Provide the [x, y] coordinate of the cell's center where the given text is located.  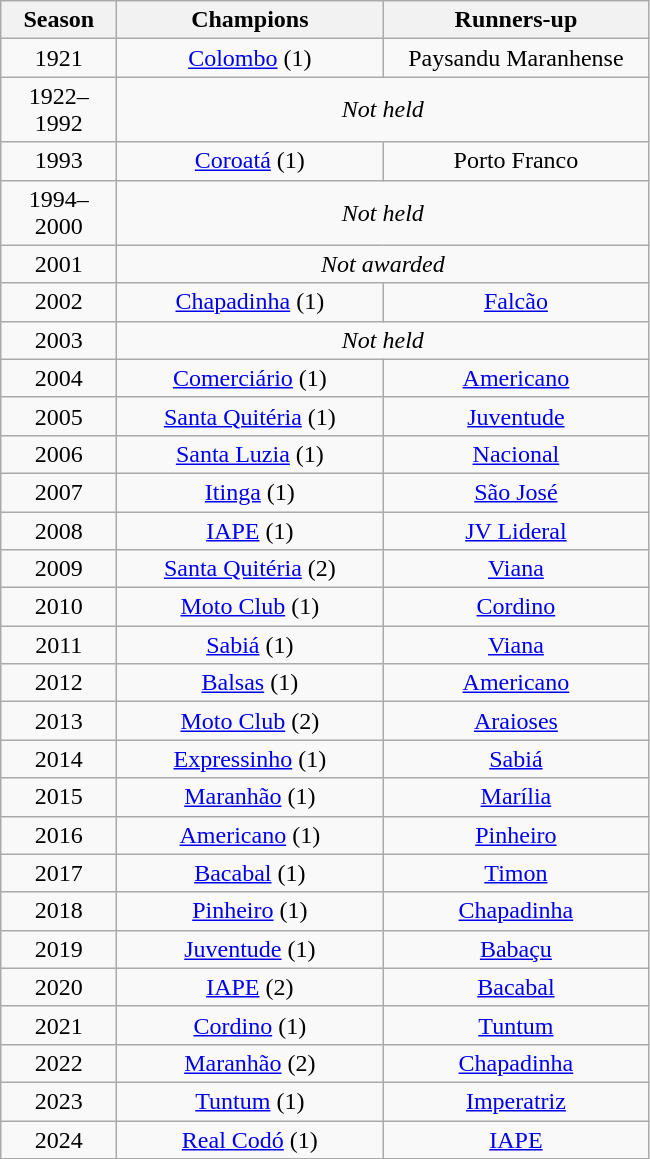
1921 [59, 58]
2017 [59, 873]
Porto Franco [516, 161]
São José [516, 492]
Maranhão (2) [250, 1063]
Juventude (1) [250, 949]
Santa Luzia (1) [250, 454]
2008 [59, 531]
2001 [59, 264]
Maranhão (1) [250, 797]
Balsas (1) [250, 683]
1994–2000 [59, 212]
2020 [59, 987]
Itinga (1) [250, 492]
IAPE (1) [250, 531]
Runners-up [516, 20]
Pinheiro [516, 835]
Moto Club (1) [250, 607]
2013 [59, 721]
Americano (1) [250, 835]
Expressinho (1) [250, 759]
Tuntum [516, 1025]
Falcão [516, 302]
2009 [59, 569]
Imperatriz [516, 1101]
Pinheiro (1) [250, 911]
Timon [516, 873]
2022 [59, 1063]
2015 [59, 797]
2011 [59, 645]
2023 [59, 1101]
Santa Quitéria (1) [250, 416]
Sabiá (1) [250, 645]
Comerciário (1) [250, 378]
IAPE [516, 1139]
Champions [250, 20]
Araioses [516, 721]
2018 [59, 911]
2003 [59, 340]
Colombo (1) [250, 58]
Sabiá [516, 759]
2004 [59, 378]
2016 [59, 835]
2010 [59, 607]
1993 [59, 161]
Tuntum (1) [250, 1101]
JV Lideral [516, 531]
2002 [59, 302]
1922–1992 [59, 110]
Moto Club (2) [250, 721]
Santa Quitéria (2) [250, 569]
Bacabal [516, 987]
2005 [59, 416]
Babaçu [516, 949]
2024 [59, 1139]
Not awarded [383, 264]
2012 [59, 683]
2014 [59, 759]
2007 [59, 492]
Juventude [516, 416]
2019 [59, 949]
Chapadinha (1) [250, 302]
Cordino (1) [250, 1025]
Paysandu Maranhense [516, 58]
2021 [59, 1025]
2006 [59, 454]
Cordino [516, 607]
Season [59, 20]
Real Codó (1) [250, 1139]
Coroatá (1) [250, 161]
Marília [516, 797]
Bacabal (1) [250, 873]
Nacional [516, 454]
IAPE (2) [250, 987]
